Scan for the cell matching the given text and deliver its (x, y) coordinate at center. 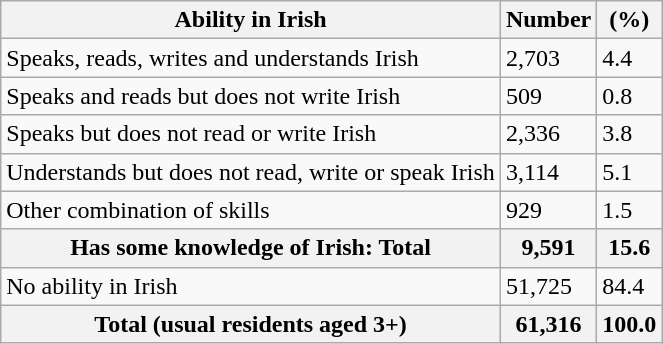
0.8 (630, 96)
5.1 (630, 172)
15.6 (630, 248)
100.0 (630, 324)
3.8 (630, 134)
1.5 (630, 210)
Has some knowledge of Irish: Total (251, 248)
Speaks but does not read or write Irish (251, 134)
2,336 (548, 134)
51,725 (548, 286)
4.4 (630, 58)
Speaks, reads, writes and understands Irish (251, 58)
Other combination of skills (251, 210)
2,703 (548, 58)
Understands but does not read, write or speak Irish (251, 172)
3,114 (548, 172)
509 (548, 96)
9,591 (548, 248)
84.4 (630, 286)
(%) (630, 20)
61,316 (548, 324)
Number (548, 20)
Speaks and reads but does not write Irish (251, 96)
929 (548, 210)
No ability in Irish (251, 286)
Ability in Irish (251, 20)
Total (usual residents aged 3+) (251, 324)
